Pinpoint the cell where the given text exists, returning its [X, Y] midpoint coordinate. 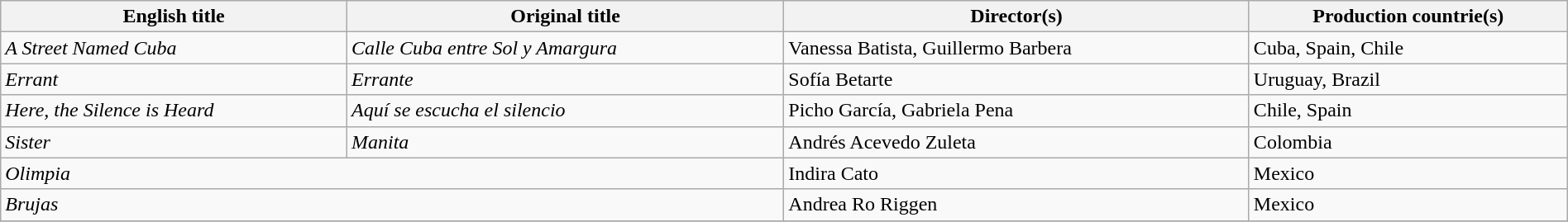
Picho García, Gabriela Pena [1017, 111]
Olimpia [392, 173]
Aquí se escucha el silencio [565, 111]
Brujas [392, 205]
Uruguay, Brazil [1408, 79]
Colombia [1408, 142]
Manita [565, 142]
Indira Cato [1017, 173]
Andrea Ro Riggen [1017, 205]
Sister [174, 142]
Sofía Betarte [1017, 79]
Calle Cuba entre Sol y Amargura [565, 48]
Cuba, Spain, Chile [1408, 48]
Andrés Acevedo Zuleta [1017, 142]
Errant [174, 79]
Director(s) [1017, 17]
English title [174, 17]
Here, the Silence is Heard [174, 111]
Production countrie(s) [1408, 17]
Original title [565, 17]
A Street Named Cuba [174, 48]
Chile, Spain [1408, 111]
Vanessa Batista, Guillermo Barbera [1017, 48]
Errante [565, 79]
